Identify which cell holds the provided text, then report its (X, Y) central coordinate. 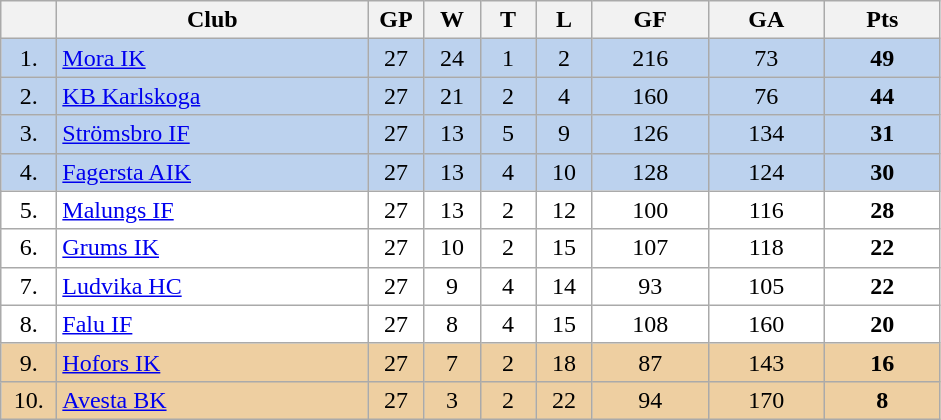
5. (29, 210)
116 (766, 210)
14 (564, 286)
143 (766, 362)
107 (650, 248)
105 (766, 286)
1. (29, 58)
Falu IF (212, 324)
GA (766, 20)
3. (29, 134)
Ludvika HC (212, 286)
KB Karlskoga (212, 96)
170 (766, 400)
T (508, 20)
Avesta BK (212, 400)
100 (650, 210)
44 (882, 96)
21 (452, 96)
GF (650, 20)
108 (650, 324)
Fagersta AIK (212, 172)
GP (396, 20)
31 (882, 134)
Grums IK (212, 248)
5 (508, 134)
L (564, 20)
2. (29, 96)
1 (508, 58)
28 (882, 210)
24 (452, 58)
Mora IK (212, 58)
9. (29, 362)
49 (882, 58)
93 (650, 286)
Malungs IF (212, 210)
18 (564, 362)
126 (650, 134)
87 (650, 362)
6. (29, 248)
118 (766, 248)
20 (882, 324)
216 (650, 58)
16 (882, 362)
8. (29, 324)
Club (212, 20)
94 (650, 400)
73 (766, 58)
124 (766, 172)
Pts (882, 20)
W (452, 20)
128 (650, 172)
7 (452, 362)
134 (766, 134)
30 (882, 172)
10. (29, 400)
4. (29, 172)
76 (766, 96)
Strömsbro IF (212, 134)
12 (564, 210)
Hofors IK (212, 362)
7. (29, 286)
3 (452, 400)
